Find where the given text appears and provide that cell's center as (x, y) coordinate. 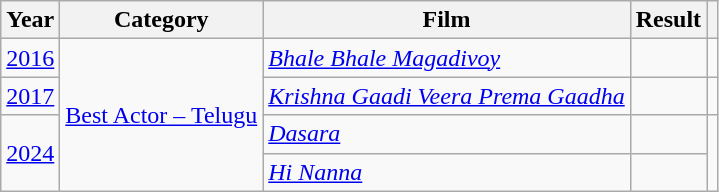
2024 (30, 153)
2017 (30, 96)
Bhale Bhale Magadivoy (447, 58)
Year (30, 20)
Dasara (447, 134)
Krishna Gaadi Veera Prema Gaadha (447, 96)
Film (447, 20)
Result (668, 20)
Hi Nanna (447, 172)
Category (162, 20)
2016 (30, 58)
Best Actor – Telugu (162, 115)
